For the text-containing cell, return its midpoint in [X, Y] coordinate format. 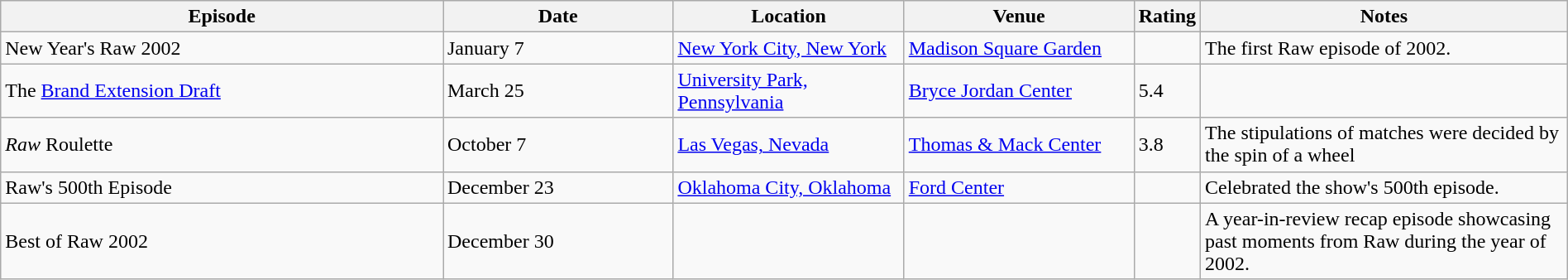
Celebrated the show's 500th episode. [1384, 187]
Oklahoma City, Oklahoma [789, 187]
Best of Raw 2002 [222, 241]
Episode [222, 17]
3.8 [1167, 144]
Raw Roulette [222, 144]
Ford Center [1019, 187]
December 23 [558, 187]
The first Raw episode of 2002. [1384, 48]
Thomas & Mack Center [1019, 144]
Location [789, 17]
Raw's 500th Episode [222, 187]
Las Vegas, Nevada [789, 144]
Madison Square Garden [1019, 48]
Notes [1384, 17]
A year-in-review recap episode showcasing past moments from Raw during the year of 2002. [1384, 241]
Venue [1019, 17]
University Park, Pennsylvania [789, 91]
January 7 [558, 48]
New Year's Raw 2002 [222, 48]
5.4 [1167, 91]
March 25 [558, 91]
New York City, New York [789, 48]
The stipulations of matches were decided by the spin of a wheel [1384, 144]
December 30 [558, 241]
Date [558, 17]
Bryce Jordan Center [1019, 91]
October 7 [558, 144]
The Brand Extension Draft [222, 91]
Rating [1167, 17]
